Detect which cell encompasses the target text, then output its (X, Y) center coordinate. 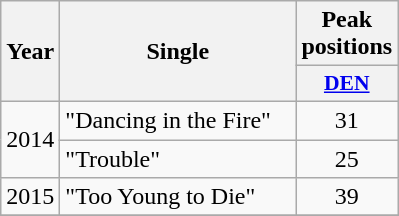
Peak positions (347, 34)
Year (30, 52)
2015 (30, 197)
39 (347, 197)
25 (347, 159)
Single (178, 52)
31 (347, 120)
"Too Young to Die" (178, 197)
2014 (30, 139)
DEN (347, 84)
"Trouble" (178, 159)
"Dancing in the Fire" (178, 120)
